Capture the cell that displays the provided text and extract its (x, y) central coordinate. 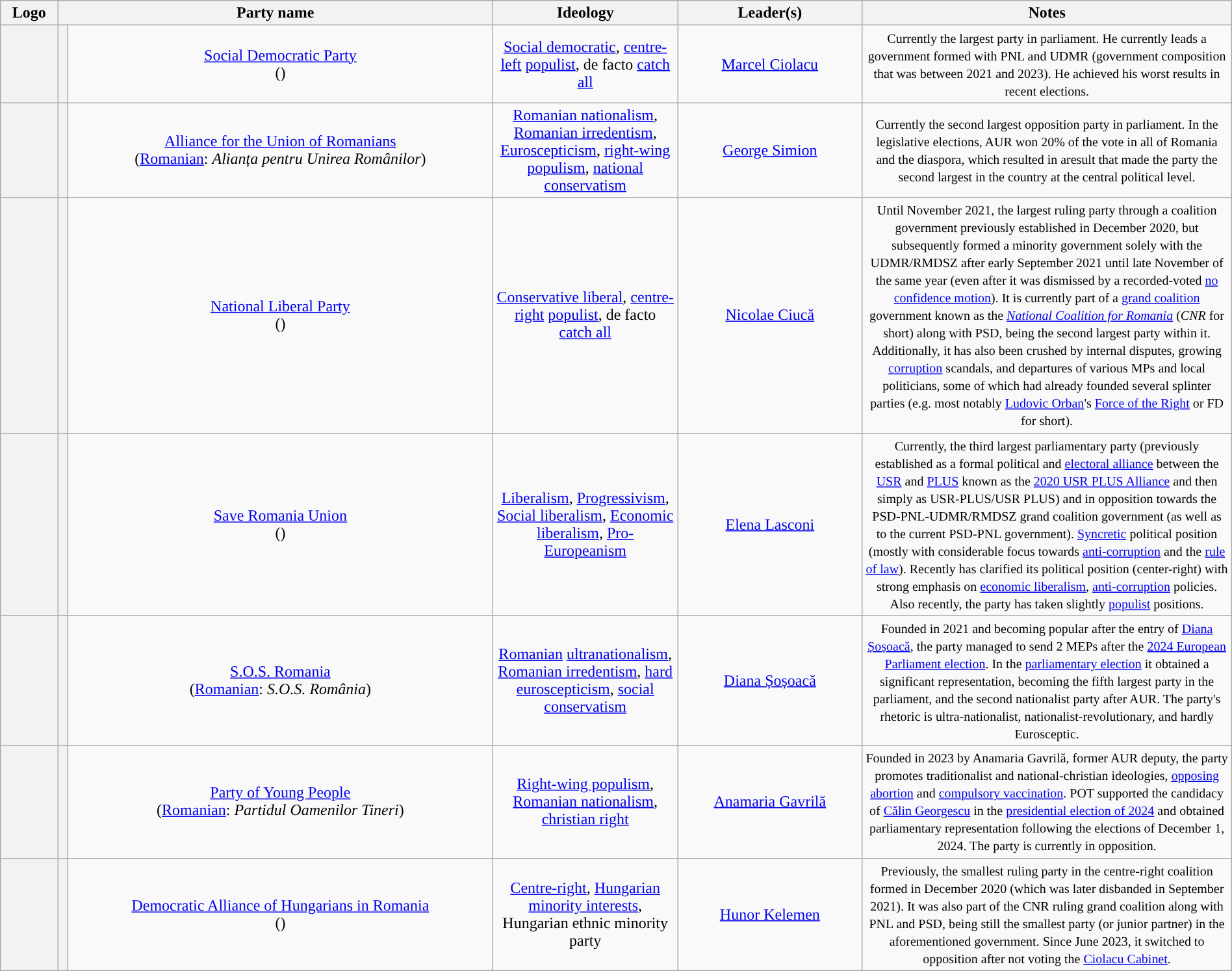
Party name (276, 13)
Anamaria Gavrilă (770, 802)
Logo (29, 13)
Centre-right, Hungarian minority interests, Hungarian ethnic minority party (585, 914)
Right-wing populism, Romanian nationalism, christian right (585, 802)
Party of Young People(Romanian: Partidul Oamenilor Tineri) (280, 802)
Social Democratic Party () (280, 64)
Marcel Ciolacu (770, 64)
Alliance for the Union of Romanians(Romanian: Alianța pentru Unirea Românilor) (280, 150)
Save Romania Union () (280, 524)
Diana Șoșoacă (770, 680)
George Simion (770, 150)
Conservative liberal, centre-right populist, de facto catch all (585, 315)
Ideology (585, 13)
Hunor Kelemen (770, 914)
Notes (1047, 13)
Social democratic, centre-left populist, de facto catch all (585, 64)
Democratic Alliance of Hungarians in Romania () (280, 914)
National Liberal Party () (280, 315)
Leader(s) (770, 13)
Romanian nationalism, Romanian irredentism, Euroscepticism, right-wing populism, national conservatism (585, 150)
Nicolae Ciucă (770, 315)
Liberalism, Progressivism, Social liberalism, Economic liberalism, Pro-Europeanism (585, 524)
Romanian ultranationalism, Romanian irredentism, hard euroscepticism, social conservatism (585, 680)
S.O.S. Romania(Romanian: S.O.S. România) (280, 680)
Elena Lasconi (770, 524)
